From the cell containing the given text, extract its center point as (x, y) coordinate. 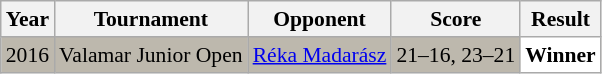
Tournament (151, 19)
Réka Madarász (320, 55)
Year (28, 19)
Result (560, 19)
Winner (560, 55)
Score (456, 19)
Opponent (320, 19)
Valamar Junior Open (151, 55)
2016 (28, 55)
21–16, 23–21 (456, 55)
